Identify which cell holds the provided text, then report its [x, y] central coordinate. 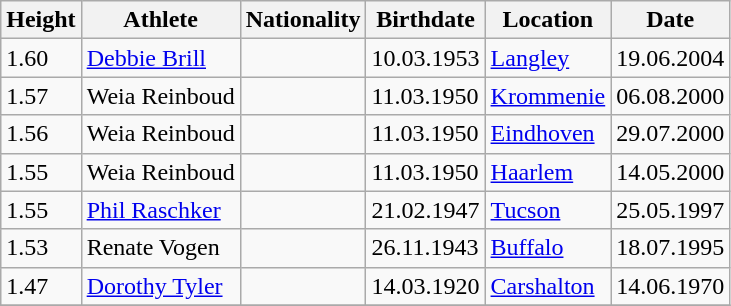
1.56 [41, 134]
19.06.2004 [670, 58]
Tucson [548, 210]
Birthdate [426, 20]
14.05.2000 [670, 172]
Renate Vogen [160, 248]
1.47 [41, 286]
Haarlem [548, 172]
Nationality [303, 20]
29.07.2000 [670, 134]
14.03.1920 [426, 286]
14.06.1970 [670, 286]
Debbie Brill [160, 58]
10.03.1953 [426, 58]
26.11.1943 [426, 248]
21.02.1947 [426, 210]
Dorothy Tyler [160, 286]
06.08.2000 [670, 96]
Buffalo [548, 248]
18.07.1995 [670, 248]
Height [41, 20]
Athlete [160, 20]
Krommenie [548, 96]
1.53 [41, 248]
1.60 [41, 58]
Location [548, 20]
Carshalton [548, 286]
1.57 [41, 96]
Phil Raschker [160, 210]
Date [670, 20]
Langley [548, 58]
Eindhoven [548, 134]
25.05.1997 [670, 210]
